Detect which cell encompasses the target text, then output its (x, y) center coordinate. 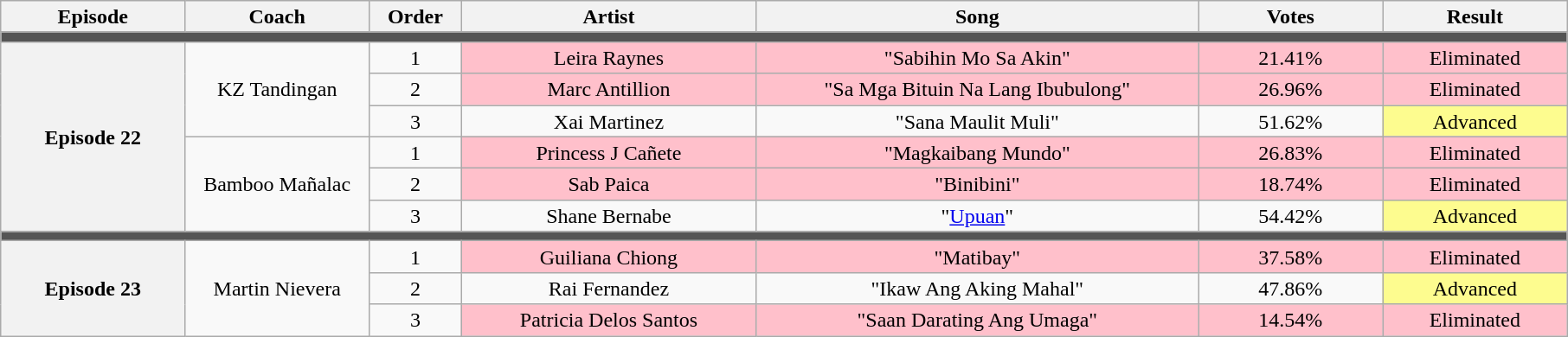
Rai Fernandez (609, 289)
"Sabihin Mo Sa Akin" (978, 57)
Order (415, 17)
Episode 22 (93, 137)
"Magkaibang Mundo" (978, 152)
Shane Bernabe (609, 216)
26.96% (1291, 90)
"Matibay" (978, 258)
Princess J Cañete (609, 152)
Song (978, 17)
"Sana Maulit Muli" (978, 121)
Votes (1291, 17)
"Ikaw Ang Aking Mahal" (978, 289)
Marc Antillion (609, 90)
"Binibini" (978, 185)
Coach (277, 17)
KZ Tandingan (277, 89)
26.83% (1291, 152)
Sab Paica (609, 185)
47.86% (1291, 289)
54.42% (1291, 216)
Episode 23 (93, 289)
18.74% (1291, 185)
Xai Martinez (609, 121)
"Upuan" (978, 216)
Leira Raynes (609, 57)
"Saan Darating Ang Umaga" (978, 320)
Artist (609, 17)
"Sa Mga Bituin Na Lang Ibubulong" (978, 90)
Episode (93, 17)
21.41% (1291, 57)
Martin Nievera (277, 289)
51.62% (1291, 121)
Guiliana Chiong (609, 258)
Bamboo Mañalac (277, 184)
14.54% (1291, 320)
Result (1475, 17)
Patricia Delos Santos (609, 320)
37.58% (1291, 258)
